Determine the [X, Y] coordinate at the center of the cell enclosing the given text.  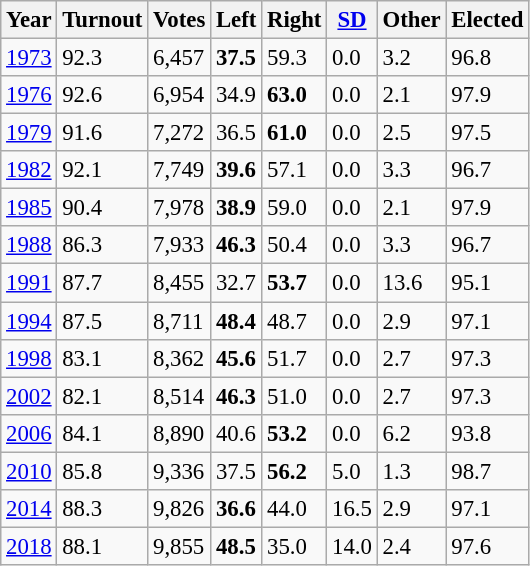
56.2 [294, 471]
2.5 [412, 133]
13.6 [412, 283]
1979 [29, 133]
48.4 [236, 321]
9,826 [180, 509]
9,336 [180, 471]
2014 [29, 509]
53.7 [294, 283]
1976 [29, 95]
97.6 [488, 546]
83.1 [102, 358]
38.9 [236, 208]
84.1 [102, 433]
85.8 [102, 471]
51.7 [294, 358]
96.8 [488, 58]
1982 [29, 170]
1994 [29, 321]
97.5 [488, 133]
87.5 [102, 321]
98.7 [488, 471]
8,362 [180, 358]
48.7 [294, 321]
93.8 [488, 433]
61.0 [294, 133]
50.4 [294, 245]
63.0 [294, 95]
92.6 [102, 95]
7,933 [180, 245]
8,711 [180, 321]
Other [412, 20]
34.9 [236, 95]
6.2 [412, 433]
90.4 [102, 208]
44.0 [294, 509]
32.7 [236, 283]
48.5 [236, 546]
1973 [29, 58]
88.1 [102, 546]
95.1 [488, 283]
53.2 [294, 433]
6,457 [180, 58]
91.6 [102, 133]
45.6 [236, 358]
Year [29, 20]
40.6 [236, 433]
36.6 [236, 509]
2018 [29, 546]
7,749 [180, 170]
1985 [29, 208]
Votes [180, 20]
Elected [488, 20]
59.3 [294, 58]
7,978 [180, 208]
8,890 [180, 433]
Turnout [102, 20]
57.1 [294, 170]
7,272 [180, 133]
2002 [29, 396]
82.1 [102, 396]
Right [294, 20]
14.0 [352, 546]
39.6 [236, 170]
9,855 [180, 546]
51.0 [294, 396]
2.4 [412, 546]
3.2 [412, 58]
1988 [29, 245]
92.1 [102, 170]
6,954 [180, 95]
88.3 [102, 509]
86.3 [102, 245]
92.3 [102, 58]
1998 [29, 358]
SD [352, 20]
8,455 [180, 283]
5.0 [352, 471]
1.3 [412, 471]
35.0 [294, 546]
1991 [29, 283]
2006 [29, 433]
Left [236, 20]
16.5 [352, 509]
36.5 [236, 133]
87.7 [102, 283]
59.0 [294, 208]
8,514 [180, 396]
2010 [29, 471]
